Return [x, y] of the center of cell containing provided text 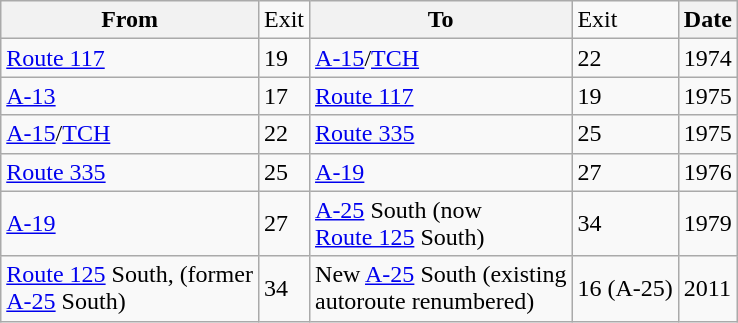
17 [284, 96]
Route 125 South, (formerA-25 South) [130, 288]
1976 [708, 172]
New A-25 South (existing autoroute renumbered) [441, 288]
A-25 South (now Route 125 South) [441, 224]
2011 [708, 288]
A-13 [130, 96]
To [441, 20]
1979 [708, 224]
16 (A-25) [625, 288]
Date [708, 20]
1974 [708, 58]
From [130, 20]
